Identify which cell holds the provided text, then report its (x, y) central coordinate. 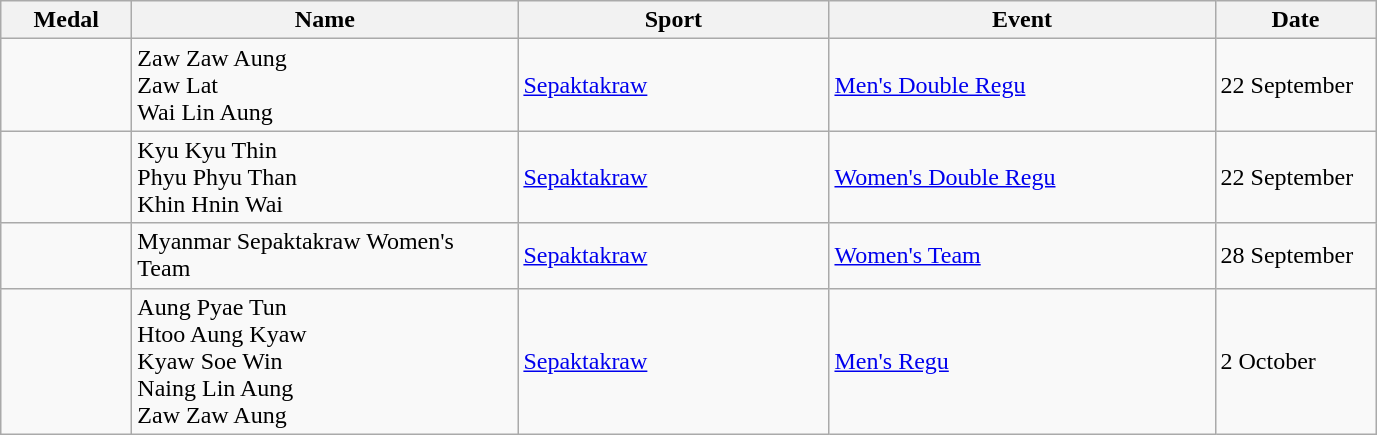
28 September (1296, 256)
Kyu Kyu Thin Phyu Phyu Than Khin Hnin Wai (325, 177)
Women's Double Regu (1022, 177)
Men's Double Regu (1022, 85)
2 October (1296, 361)
Name (325, 20)
Aung Pyae Tun Htoo Aung Kyaw Kyaw Soe Win Naing Lin Aung Zaw Zaw Aung (325, 361)
Event (1022, 20)
Medal (66, 20)
Women's Team (1022, 256)
Men's Regu (1022, 361)
Zaw Zaw Aung Zaw Lat Wai Lin Aung (325, 85)
Myanmar Sepaktakraw Women's Team (325, 256)
Sport (674, 20)
Date (1296, 20)
